Determine the [x, y] coordinate at the center of the cell enclosing the given text.  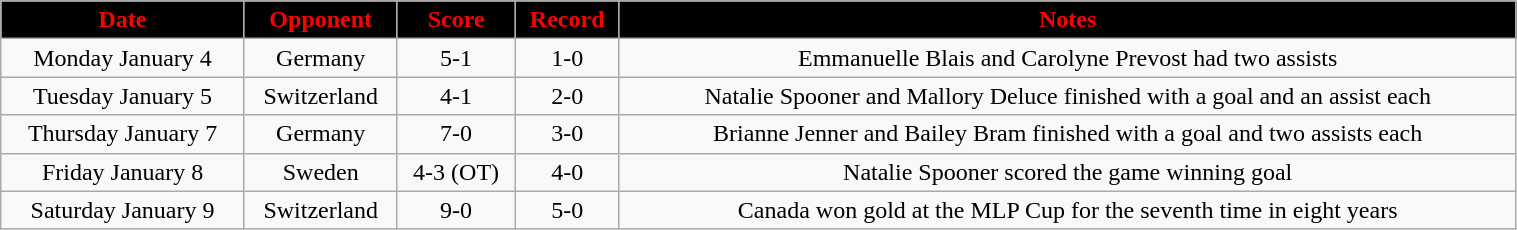
4-3 (OT) [456, 172]
Tuesday January 5 [123, 96]
1-0 [567, 58]
Opponent [320, 20]
Emmanuelle Blais and Carolyne Prevost had two assists [1068, 58]
4-0 [567, 172]
3-0 [567, 134]
Natalie Spooner scored the game winning goal [1068, 172]
Canada won gold at the MLP Cup for the seventh time in eight years [1068, 210]
Friday January 8 [123, 172]
Record [567, 20]
Score [456, 20]
5-0 [567, 210]
Monday January 4 [123, 58]
4-1 [456, 96]
Thursday January 7 [123, 134]
Brianne Jenner and Bailey Bram finished with a goal and two assists each [1068, 134]
7-0 [456, 134]
Sweden [320, 172]
5-1 [456, 58]
Notes [1068, 20]
Date [123, 20]
9-0 [456, 210]
2-0 [567, 96]
Saturday January 9 [123, 210]
Natalie Spooner and Mallory Deluce finished with a goal and an assist each [1068, 96]
